Pinpoint the cell where the given text exists, returning its [X, Y] midpoint coordinate. 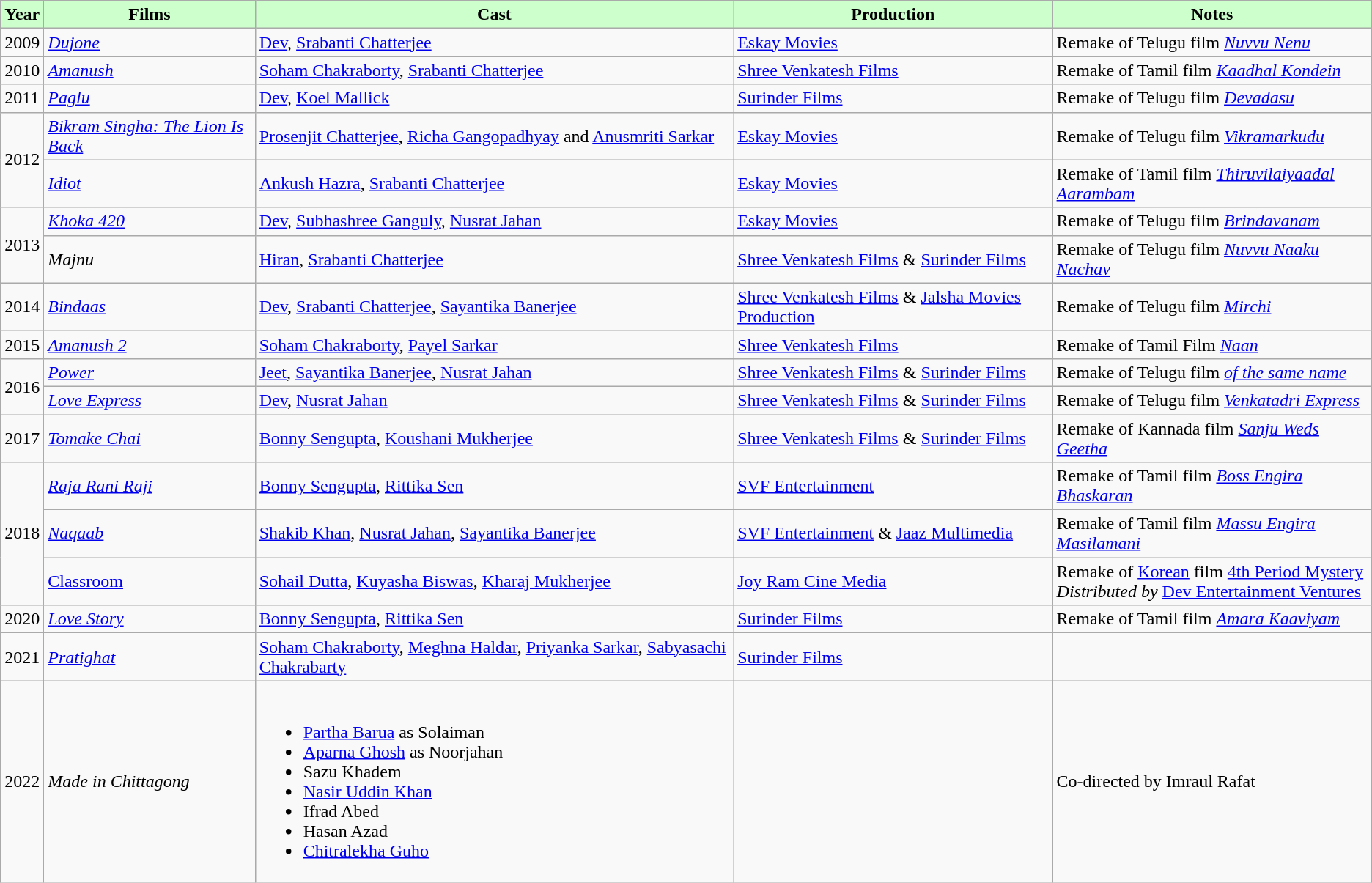
Dev, Subhashree Ganguly, Nusrat Jahan [494, 221]
Remake of Tamil film Thiruvilaiyaadal Aarambam [1212, 183]
Remake of Telugu film Nuvvu Nenu [1212, 43]
Dev, Srabanti Chatterjee, Sayantika Banerjee [494, 306]
Hiran, Srabanti Chatterjee [494, 259]
Cast [494, 15]
Prosenjit Chatterjee, Richa Gangopadhyay and Anusmriti Sarkar [494, 136]
Dev, Srabanti Chatterjee [494, 43]
Year [22, 15]
2016 [22, 386]
Remake of Telugu film Vikramarkudu [1212, 136]
Partha Barua as SolaimanAparna Ghosh as NoorjahanSazu KhademNasir Uddin KhanIfrad AbedHasan AzadChitralekha Guho [494, 781]
2009 [22, 43]
Soham Chakraborty, Srabanti Chatterjee [494, 70]
2010 [22, 70]
Jeet, Sayantika Banerjee, Nusrat Jahan [494, 372]
2012 [22, 160]
Remake of Tamil film Kaadhal Kondein [1212, 70]
Ankush Hazra, Srabanti Chatterjee [494, 183]
Remake of Tamil film Boss Engira Bhaskaran [1212, 487]
SVF Entertainment & Jaaz Multimedia [893, 533]
Dev, Koel Mallick [494, 98]
Soham Chakraborty, Meghna Haldar, Priyanka Sarkar, Sabyasachi Chakrabarty [494, 657]
Shakib Khan, Nusrat Jahan, Sayantika Banerjee [494, 533]
Paglu [150, 98]
Love Story [150, 619]
2022 [22, 781]
Naqaab [150, 533]
2011 [22, 98]
Remake of Telugu film Brindavanam [1212, 221]
Joy Ram Cine Media [893, 582]
2021 [22, 657]
Amanush 2 [150, 344]
2018 [22, 533]
2014 [22, 306]
Amanush [150, 70]
2017 [22, 438]
Raja Rani Raji [150, 487]
2013 [22, 245]
Remake of Telugu film of the same name [1212, 372]
SVF Entertainment [893, 487]
Sohail Dutta, Kuyasha Biswas, Kharaj Mukherjee [494, 582]
Love Express [150, 400]
Remake of Korean film 4th Period MysteryDistributed by Dev Entertainment Ventures [1212, 582]
Soham Chakraborty, Payel Sarkar [494, 344]
Tomake Chai [150, 438]
Remake of Tamil Film Naan [1212, 344]
Majnu [150, 259]
Power [150, 372]
Remake of Tamil film Amara Kaaviyam [1212, 619]
Dev, Nusrat Jahan [494, 400]
Bonny Sengupta, Koushani Mukherjee [494, 438]
Khoka 420 [150, 221]
Dujone [150, 43]
Classroom [150, 582]
Pratighat [150, 657]
Notes [1212, 15]
Bindaas [150, 306]
Remake of Telugu film Venkatadri Express [1212, 400]
Idiot [150, 183]
Remake of Tamil film Massu Engira Masilamani [1212, 533]
Films [150, 15]
Made in Chittagong [150, 781]
Remake of Telugu film Devadasu [1212, 98]
Remake of Telugu film Mirchi [1212, 306]
Production [893, 15]
Co-directed by Imraul Rafat [1212, 781]
2020 [22, 619]
Remake of Telugu film Nuvvu Naaku Nachav [1212, 259]
Shree Venkatesh Films & Jalsha Movies Production [893, 306]
Bikram Singha: The Lion Is Back [150, 136]
2015 [22, 344]
Remake of Kannada film Sanju Weds Geetha [1212, 438]
